Extract the [X, Y] coordinate from the center of the cell holding the provided text.  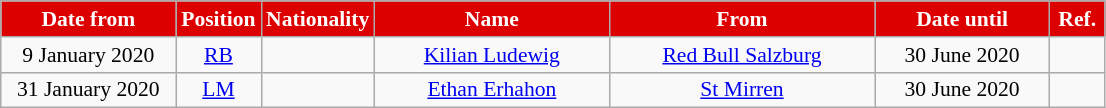
Date from [88, 19]
LM [218, 90]
Position [218, 19]
9 January 2020 [88, 55]
31 January 2020 [88, 90]
Red Bull Salzburg [742, 55]
From [742, 19]
Ref. [1078, 19]
St Mirren [742, 90]
RB [218, 55]
Kilian Ludewig [492, 55]
Date until [962, 19]
Name [492, 19]
Nationality [318, 19]
Ethan Erhahon [492, 90]
